Search for the cell housing the specified text and yield its (X, Y) center coordinate. 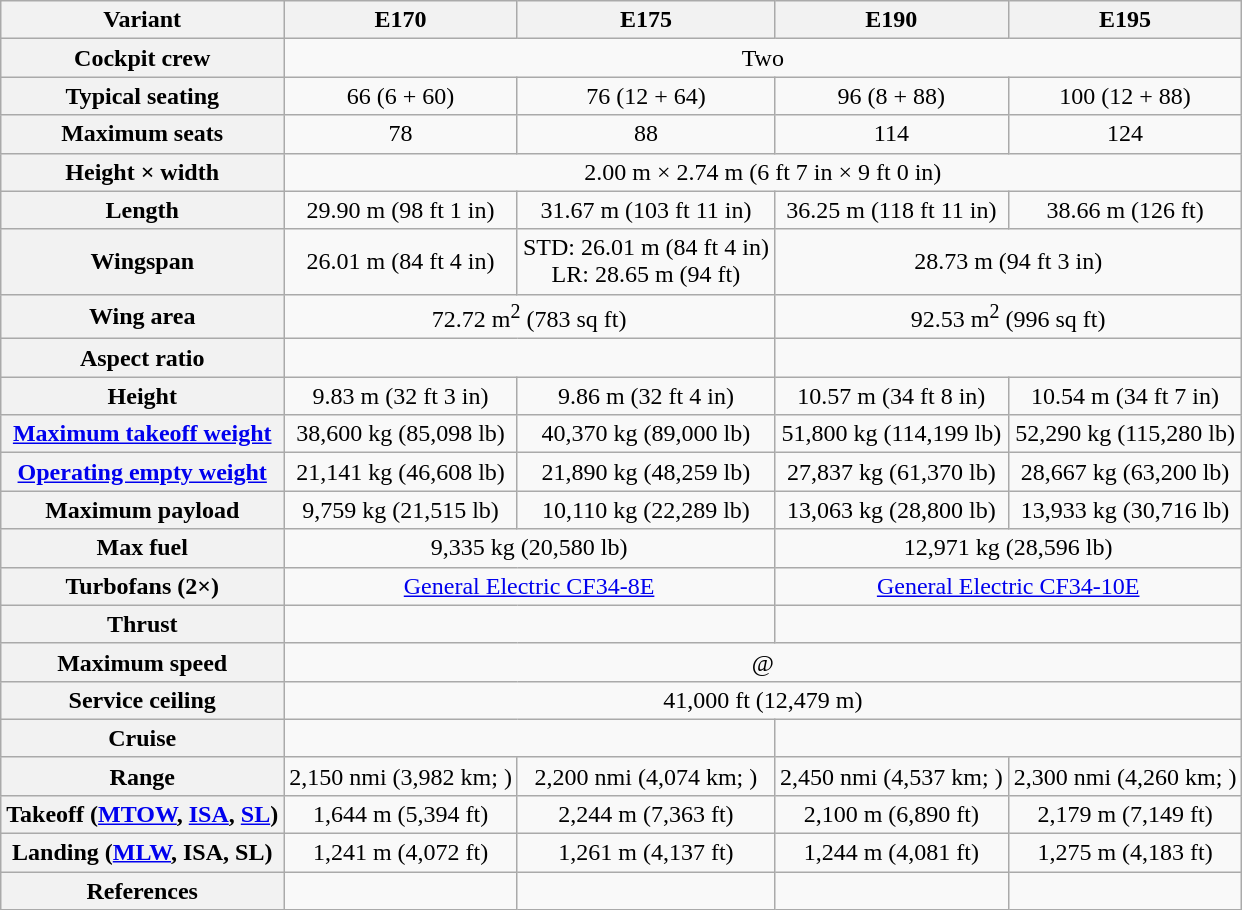
1,275 m (4,183 ft) (1125, 853)
Service ceiling (142, 700)
Cruise (142, 738)
General Electric CF34-10E (1008, 586)
124 (1125, 134)
1,261 m (4,137 ft) (646, 853)
2,300 nmi (4,260 km; ) (1125, 776)
36.25 m (118 ft 11 in) (891, 210)
96 (8 + 88) (891, 96)
13,933 kg (30,716 lb) (1125, 510)
9.83 m (32 ft 3 in) (401, 396)
2,244 m (7,363 ft) (646, 814)
2,200 nmi (4,074 km; ) (646, 776)
References (142, 891)
114 (891, 134)
21,141 kg (46,608 lb) (401, 472)
E175 (646, 20)
Variant (142, 20)
Height × width (142, 172)
2,150 nmi (3,982 km; ) (401, 776)
Landing (MLW, ISA, SL) (142, 853)
Maximum takeoff weight (142, 434)
26.01 m (84 ft 4 in) (401, 262)
76 (12 + 64) (646, 96)
Length (142, 210)
Thrust (142, 624)
2,179 m (7,149 ft) (1125, 814)
10.57 m (34 ft 8 in) (891, 396)
52,290 kg (115,280 lb) (1125, 434)
Wing area (142, 316)
General Electric CF34-8E (530, 586)
100 (12 + 88) (1125, 96)
88 (646, 134)
38,600 kg (85,098 lb) (401, 434)
10.54 m (34 ft 7 in) (1125, 396)
38.66 m (126 ft) (1125, 210)
1,241 m (4,072 ft) (401, 853)
@ (763, 662)
40,370 kg (89,000 lb) (646, 434)
Turbofans (2×) (142, 586)
Typical seating (142, 96)
2,100 m (6,890 ft) (891, 814)
Range (142, 776)
9,335 kg (20,580 lb) (530, 548)
2,450 nmi (4,537 km; ) (891, 776)
E195 (1125, 20)
2.00 m × 2.74 m (6 ft 7 in × 9 ft 0 in) (763, 172)
12,971 kg (28,596 lb) (1008, 548)
Operating empty weight (142, 472)
13,063 kg (28,800 lb) (891, 510)
Takeoff (MTOW, ISA, SL) (142, 814)
Two (763, 58)
66 (6 + 60) (401, 96)
41,000 ft (12,479 m) (763, 700)
92.53 m2 (996 sq ft) (1008, 316)
Max fuel (142, 548)
72.72 m2 (783 sq ft) (530, 316)
E170 (401, 20)
10,110 kg (22,289 lb) (646, 510)
9.86 m (32 ft 4 in) (646, 396)
Maximum speed (142, 662)
Cockpit crew (142, 58)
STD: 26.01 m (84 ft 4 in)LR: 28.65 m (94 ft) (646, 262)
1,644 m (5,394 ft) (401, 814)
Maximum payload (142, 510)
27,837 kg (61,370 lb) (891, 472)
28.73 m (94 ft 3 in) (1008, 262)
29.90 m (98 ft 1 in) (401, 210)
Wingspan (142, 262)
Height (142, 396)
E190 (891, 20)
51,800 kg (114,199 lb) (891, 434)
21,890 kg (48,259 lb) (646, 472)
78 (401, 134)
28,667 kg (63,200 lb) (1125, 472)
31.67 m (103 ft 11 in) (646, 210)
1,244 m (4,081 ft) (891, 853)
Aspect ratio (142, 358)
Maximum seats (142, 134)
9,759 kg (21,515 lb) (401, 510)
